Provide the [x, y] coordinate of the cell's center where the given text is located.  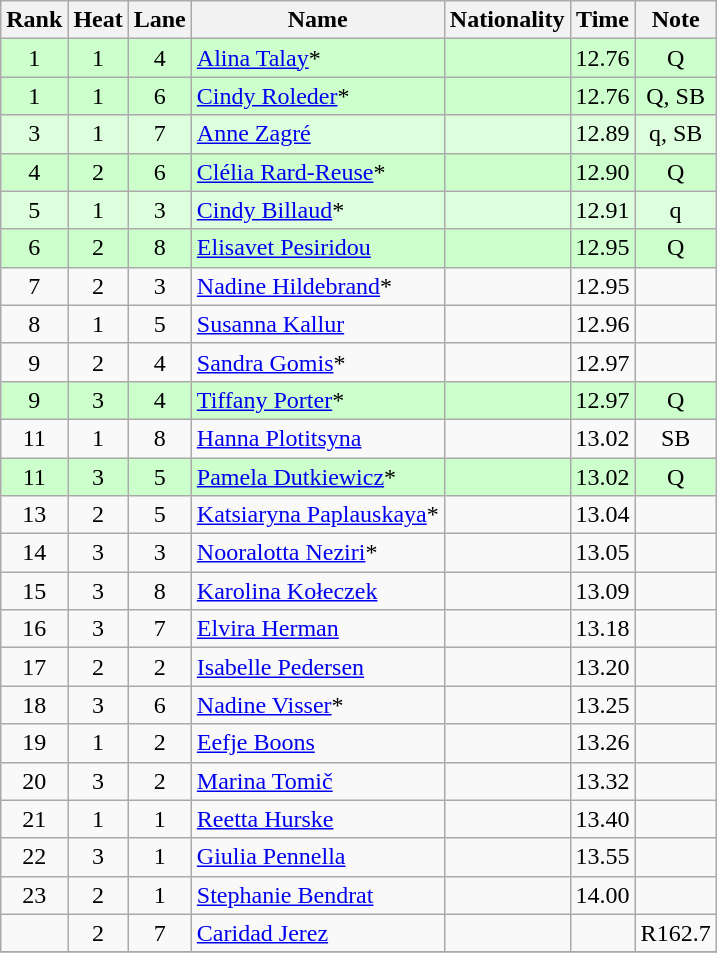
Pamela Dutkiewicz* [318, 477]
Cindy Roleder* [318, 96]
Sandra Gomis* [318, 362]
13.25 [602, 705]
Giulia Pennella [318, 857]
Reetta Hurske [318, 819]
Heat [98, 20]
12.90 [602, 172]
18 [34, 705]
13.40 [602, 819]
Susanna Kallur [318, 324]
12.96 [602, 324]
Lane [160, 20]
20 [34, 781]
Note [676, 20]
22 [34, 857]
q, SB [676, 134]
Rank [34, 20]
Karolina Kołeczek [318, 591]
Tiffany Porter* [318, 400]
q [676, 210]
Caridad Jerez [318, 933]
Eefje Boons [318, 743]
17 [34, 667]
Nadine Hildebrand* [318, 286]
Elisavet Pesiridou [318, 248]
13.05 [602, 553]
Nationality [507, 20]
Anne Zagré [318, 134]
13.18 [602, 629]
Elvira Herman [318, 629]
Clélia Rard-Reuse* [318, 172]
13.09 [602, 591]
Stephanie Bendrat [318, 895]
14.00 [602, 895]
Name [318, 20]
13.26 [602, 743]
Time [602, 20]
21 [34, 819]
SB [676, 438]
Katsiaryna Paplauskaya* [318, 515]
R162.7 [676, 933]
Isabelle Pedersen [318, 667]
16 [34, 629]
Alina Talay* [318, 58]
Hanna Plotitsyna [318, 438]
13.20 [602, 667]
19 [34, 743]
12.89 [602, 134]
Cindy Billaud* [318, 210]
13.04 [602, 515]
Marina Tomič [318, 781]
Nadine Visser* [318, 705]
15 [34, 591]
23 [34, 895]
Q, SB [676, 96]
13 [34, 515]
14 [34, 553]
12.91 [602, 210]
13.55 [602, 857]
Nooralotta Neziri* [318, 553]
13.32 [602, 781]
